Pinpoint the cell where the given text exists, returning its (X, Y) midpoint coordinate. 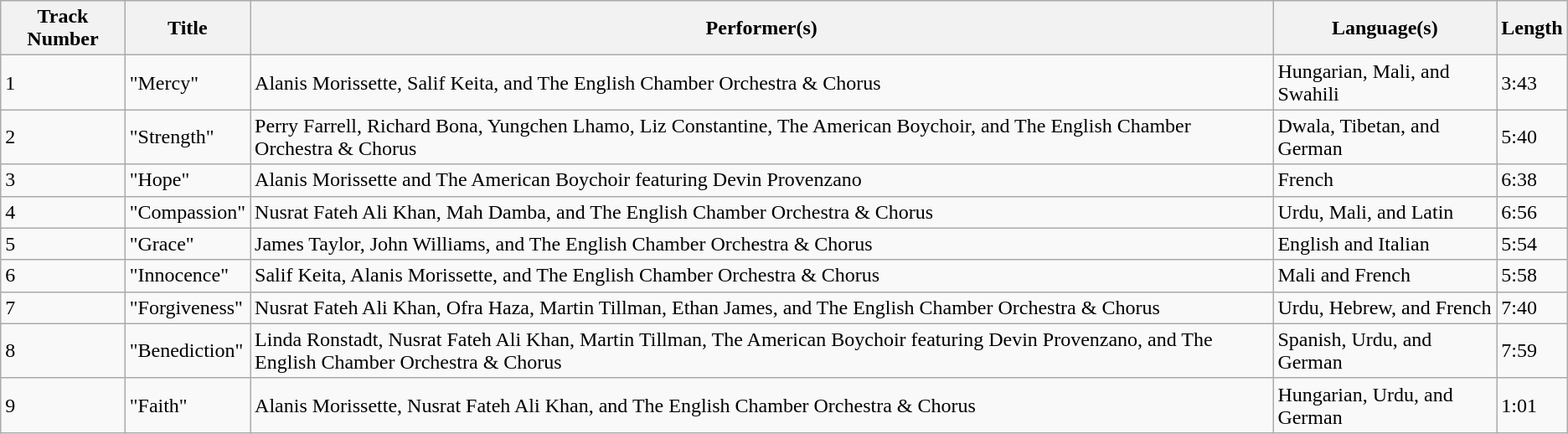
Nusrat Fateh Ali Khan, Mah Damba, and The English Chamber Orchestra & Chorus (762, 212)
English and Italian (1385, 244)
Spanish, Urdu, and German (1385, 350)
7:40 (1532, 307)
3 (63, 180)
Track Number (63, 28)
3:43 (1532, 82)
"Forgiveness" (188, 307)
Language(s) (1385, 28)
Urdu, Mali, and Latin (1385, 212)
6 (63, 276)
5:40 (1532, 137)
9 (63, 406)
Performer(s) (762, 28)
"Benediction" (188, 350)
"Mercy" (188, 82)
5:58 (1532, 276)
2 (63, 137)
6:56 (1532, 212)
Alanis Morissette, Salif Keita, and The English Chamber Orchestra & Chorus (762, 82)
French (1385, 180)
4 (63, 212)
1 (63, 82)
1:01 (1532, 406)
Salif Keita, Alanis Morissette, and The English Chamber Orchestra & Chorus (762, 276)
Alanis Morissette and The American Boychoir featuring Devin Provenzano (762, 180)
"Compassion" (188, 212)
Length (1532, 28)
"Innocence" (188, 276)
Alanis Morissette, Nusrat Fateh Ali Khan, and The English Chamber Orchestra & Chorus (762, 406)
"Strength" (188, 137)
Hungarian, Mali, and Swahili (1385, 82)
5 (63, 244)
Hungarian, Urdu, and German (1385, 406)
"Hope" (188, 180)
"Faith" (188, 406)
7 (63, 307)
5:54 (1532, 244)
"Grace" (188, 244)
6:38 (1532, 180)
Linda Ronstadt, Nusrat Fateh Ali Khan, Martin Tillman, The American Boychoir featuring Devin Provenzano, and The English Chamber Orchestra & Chorus (762, 350)
Mali and French (1385, 276)
Nusrat Fateh Ali Khan, Ofra Haza, Martin Tillman, Ethan James, and The English Chamber Orchestra & Chorus (762, 307)
Dwala, Tibetan, and German (1385, 137)
7:59 (1532, 350)
Urdu, Hebrew, and French (1385, 307)
8 (63, 350)
Perry Farrell, Richard Bona, Yungchen Lhamo, Liz Constantine, The American Boychoir, and The English Chamber Orchestra & Chorus (762, 137)
James Taylor, John Williams, and The English Chamber Orchestra & Chorus (762, 244)
Title (188, 28)
